For the text-containing cell, return its midpoint in (X, Y) coordinate format. 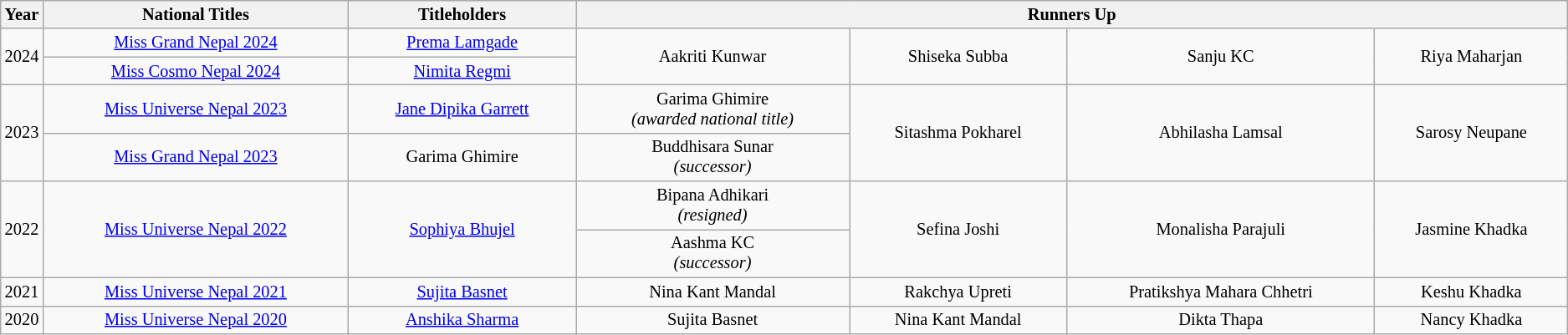
Titleholders (462, 14)
Miss Universe Nepal 2023 (196, 109)
2022 (22, 229)
Miss Universe Nepal 2020 (196, 320)
Pratikshya Mahara Chhetri (1221, 292)
Prema Lamgade (462, 43)
Sophiya Bhujel (462, 229)
Nimita Regmi (462, 71)
Rakchya Upreti (958, 292)
Miss Grand Nepal 2024 (196, 43)
Aakriti Kunwar (712, 57)
National Titles (196, 14)
Dikta Thapa (1221, 320)
2021 (22, 292)
Buddhisara Sunar(successor) (712, 157)
Bipana Adhikari(resigned) (712, 206)
Aashma KC(successor) (712, 253)
Year (22, 14)
Sefina Joshi (958, 229)
Sanju KC (1221, 57)
Abhilasha Lamsal (1221, 132)
Runners Up (1072, 14)
Miss Cosmo Nepal 2024 (196, 71)
Riya Maharjan (1472, 57)
Sarosy Neupane (1472, 132)
Jane Dipika Garrett (462, 109)
2024 (22, 57)
Miss Universe Nepal 2021 (196, 292)
Miss Grand Nepal 2023 (196, 157)
2020 (22, 320)
Shiseka Subba (958, 57)
Keshu Khadka (1472, 292)
Jasmine Khadka (1472, 229)
Garima Ghimire(awarded national title) (712, 109)
Miss Universe Nepal 2022 (196, 229)
Anshika Sharma (462, 320)
Garima Ghimire (462, 157)
Monalisha Parajuli (1221, 229)
Nancy Khadka (1472, 320)
2023 (22, 132)
Sitashma Pokharel (958, 132)
